Search for the cell housing the specified text and yield its [X, Y] center coordinate. 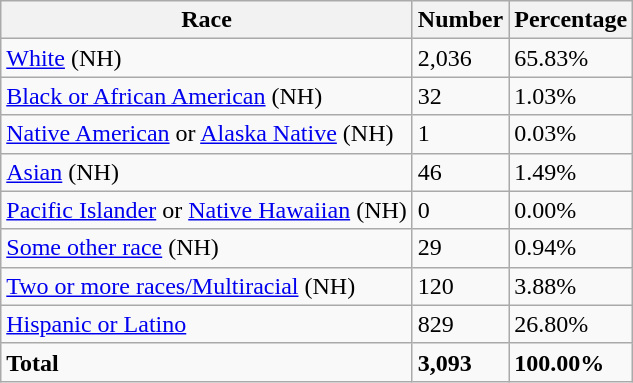
White (NH) [207, 58]
26.80% [571, 324]
32 [460, 96]
3,093 [460, 362]
65.83% [571, 58]
Black or African American (NH) [207, 96]
2,036 [460, 58]
Asian (NH) [207, 172]
46 [460, 172]
Two or more races/Multiracial (NH) [207, 286]
Native American or Alaska Native (NH) [207, 134]
Hispanic or Latino [207, 324]
120 [460, 286]
1 [460, 134]
0 [460, 210]
29 [460, 248]
0.94% [571, 248]
Race [207, 20]
100.00% [571, 362]
1.03% [571, 96]
0.00% [571, 210]
Number [460, 20]
829 [460, 324]
1.49% [571, 172]
Pacific Islander or Native Hawaiian (NH) [207, 210]
Total [207, 362]
Some other race (NH) [207, 248]
Percentage [571, 20]
0.03% [571, 134]
3.88% [571, 286]
